Detect which cell encompasses the target text, then output its [x, y] center coordinate. 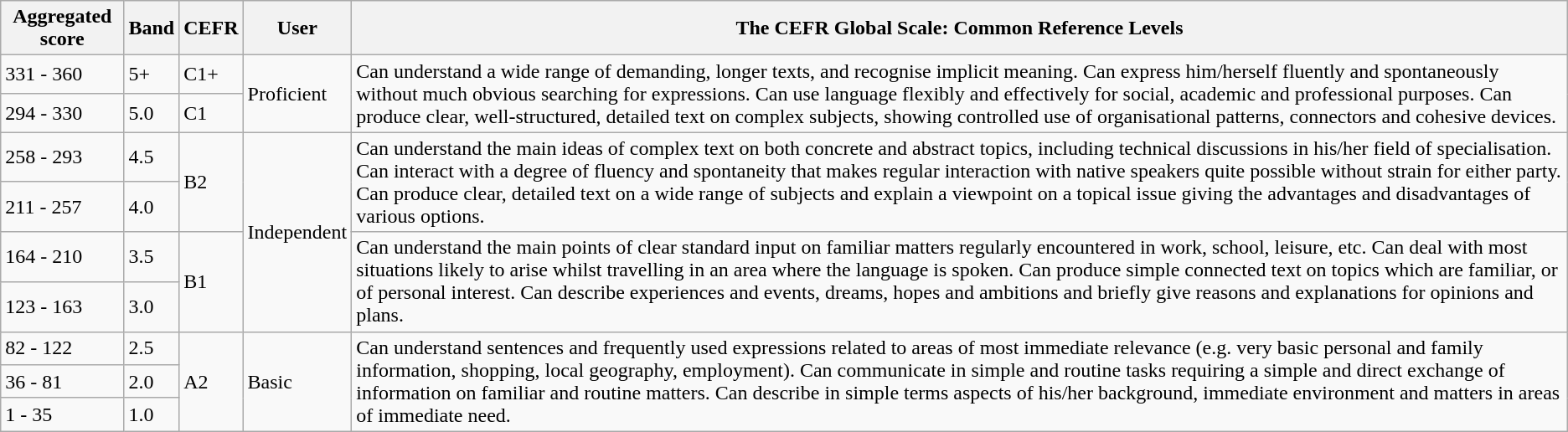
82 - 122 [62, 348]
331 - 360 [62, 75]
C1 [211, 113]
1 - 35 [62, 414]
294 - 330 [62, 113]
2.5 [152, 348]
Band [152, 28]
Proficient [297, 94]
The CEFR Global Scale: Common Reference Levels [960, 28]
4.0 [152, 207]
36 - 81 [62, 382]
C1+ [211, 75]
B1 [211, 281]
3.0 [152, 306]
A2 [211, 382]
164 - 210 [62, 257]
258 - 293 [62, 157]
Aggregated score [62, 28]
User [297, 28]
CEFR [211, 28]
5+ [152, 75]
123 - 163 [62, 306]
3.5 [152, 257]
5.0 [152, 113]
211 - 257 [62, 207]
Basic [297, 382]
4.5 [152, 157]
Independent [297, 232]
1.0 [152, 414]
2.0 [152, 382]
B2 [211, 183]
